Determine the (X, Y) coordinate at the center of the cell enclosing the given text.  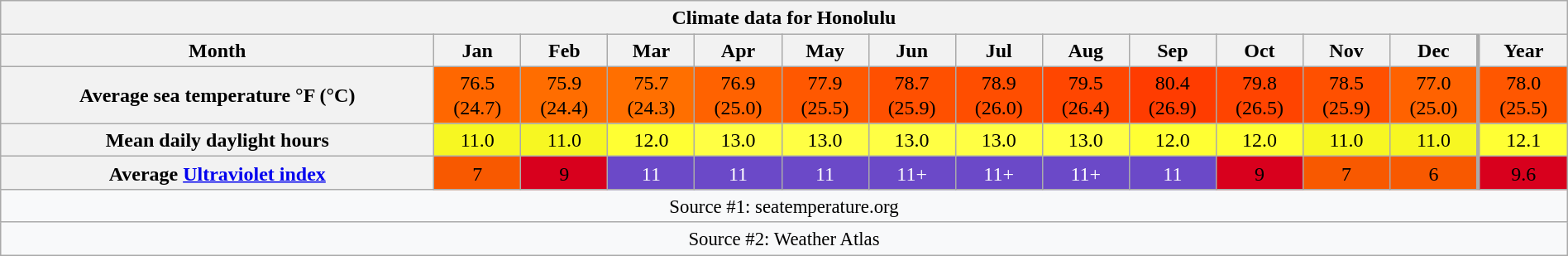
12.1 (1523, 140)
78.7(25.9) (911, 94)
Dec (1434, 51)
Apr (738, 51)
79.8(26.5) (1259, 94)
6 (1434, 173)
Feb (564, 51)
80.4(26.9) (1173, 94)
Climate data for Honolulu (784, 17)
77.0(25.0) (1434, 94)
77.9(25.5) (825, 94)
Mar (652, 51)
Source #1: seatemperature.org (784, 205)
78.5(25.9) (1346, 94)
Aug (1085, 51)
Mean daily daylight hours (218, 140)
Sep (1173, 51)
78.9(26.0) (999, 94)
Jul (999, 51)
Jan (478, 51)
78.0(25.5) (1523, 94)
76.5(24.7) (478, 94)
75.7(24.3) (652, 94)
Average sea temperature °F (°C) (218, 94)
Nov (1346, 51)
Oct (1259, 51)
Year (1523, 51)
9.6 (1523, 173)
Source #2: Weather Atlas (784, 239)
Month (218, 51)
79.5(26.4) (1085, 94)
Jun (911, 51)
75.9(24.4) (564, 94)
Average Ultraviolet index (218, 173)
May (825, 51)
76.9(25.0) (738, 94)
